Find where the given text appears and provide that cell's center as [X, Y] coordinate. 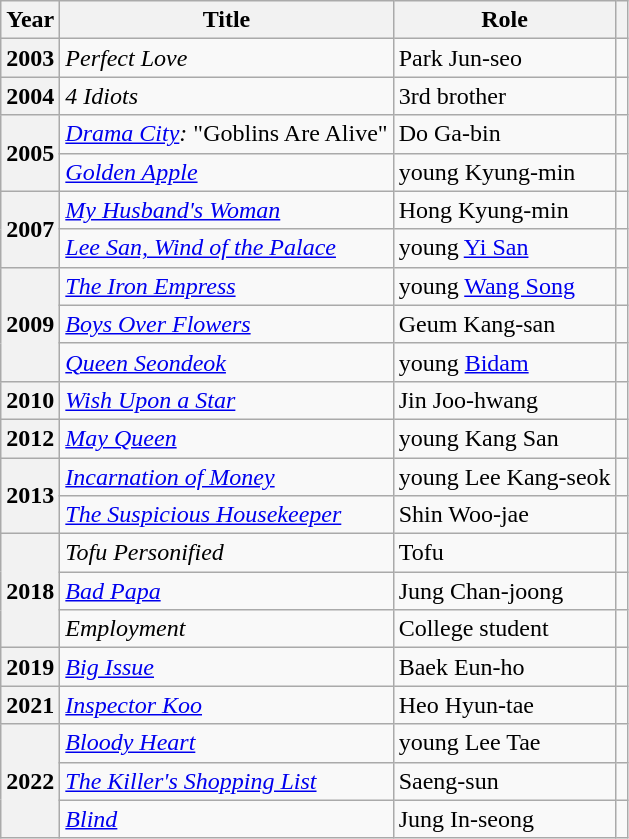
Tofu [504, 553]
Inspector Koo [226, 705]
Hong Kyung-min [504, 210]
2009 [30, 324]
Shin Woo-jae [504, 515]
2021 [30, 705]
2012 [30, 438]
3rd brother [504, 96]
Employment [226, 629]
Saeng-sun [504, 781]
Boys Over Flowers [226, 324]
2018 [30, 591]
Bad Papa [226, 591]
My Husband's Woman [226, 210]
young Bidam [504, 362]
2007 [30, 229]
Park Jun-seo [504, 58]
2010 [30, 400]
The Iron Empress [226, 286]
2019 [30, 667]
The Suspicious Housekeeper [226, 515]
College student [504, 629]
Drama City: "Goblins Are Alive" [226, 134]
Big Issue [226, 667]
2013 [30, 496]
2022 [30, 781]
Tofu Personified [226, 553]
Jin Joo-hwang [504, 400]
young Wang Song [504, 286]
Blind [226, 819]
Bloody Heart [226, 743]
The Killer's Shopping List [226, 781]
4 Idiots [226, 96]
2005 [30, 153]
young Kang San [504, 438]
young Kyung-min [504, 172]
Year [30, 20]
young Lee Tae [504, 743]
young Lee Kang-seok [504, 477]
Perfect Love [226, 58]
Title [226, 20]
Geum Kang-san [504, 324]
Queen Seondeok [226, 362]
Lee San, Wind of the Palace [226, 248]
2003 [30, 58]
Baek Eun-ho [504, 667]
Do Ga-bin [504, 134]
young Yi San [504, 248]
Heo Hyun-tae [504, 705]
Jung In-seong [504, 819]
2004 [30, 96]
Jung Chan-joong [504, 591]
Wish Upon a Star [226, 400]
Golden Apple [226, 172]
Incarnation of Money [226, 477]
Role [504, 20]
May Queen [226, 438]
